Return [x, y] of the center of cell containing provided text 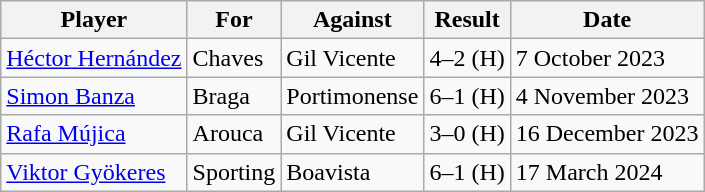
Arouca [234, 134]
17 March 2024 [607, 172]
Simon Banza [94, 96]
Player [94, 20]
For [234, 20]
Result [467, 20]
3–0 (H) [467, 134]
4–2 (H) [467, 58]
Portimonense [352, 96]
4 November 2023 [607, 96]
Against [352, 20]
Viktor Gyökeres [94, 172]
Boavista [352, 172]
Date [607, 20]
Braga [234, 96]
Rafa Mújica [94, 134]
16 December 2023 [607, 134]
7 October 2023 [607, 58]
Chaves [234, 58]
Héctor Hernández [94, 58]
Sporting [234, 172]
